Return [x, y] of the center of cell containing provided text 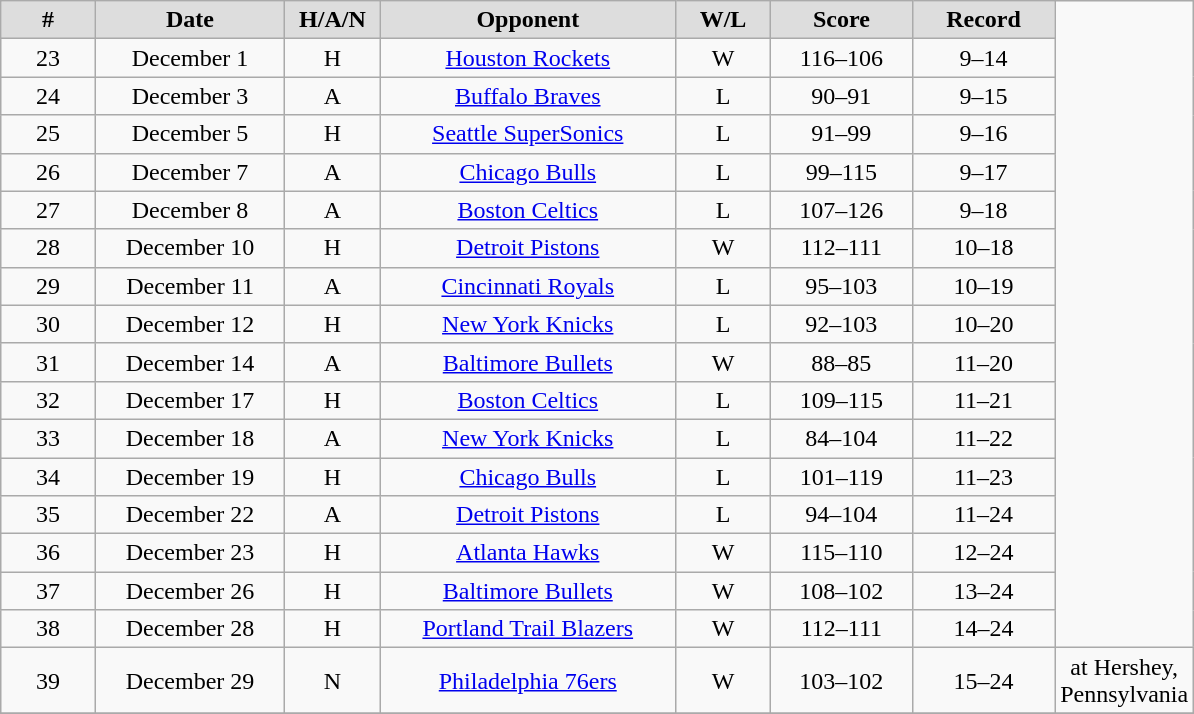
38 [48, 629]
December 23 [190, 553]
December 5 [190, 134]
94–104 [841, 515]
December 8 [190, 210]
25 [48, 134]
88–85 [841, 362]
Opponent [528, 20]
103–102 [841, 680]
N [332, 680]
9–14 [983, 58]
26 [48, 172]
# [48, 20]
31 [48, 362]
Cincinnati Royals [528, 286]
9–18 [983, 210]
90–91 [841, 96]
Date [190, 20]
11–20 [983, 362]
11–24 [983, 515]
108–102 [841, 591]
11–22 [983, 438]
December 10 [190, 248]
107–126 [841, 210]
December 11 [190, 286]
December 14 [190, 362]
9–16 [983, 134]
Houston Rockets [528, 58]
December 22 [190, 515]
116–106 [841, 58]
December 17 [190, 400]
December 18 [190, 438]
13–24 [983, 591]
101–119 [841, 477]
15–24 [983, 680]
December 29 [190, 680]
29 [48, 286]
109–115 [841, 400]
14–24 [983, 629]
11–23 [983, 477]
December 3 [190, 96]
December 12 [190, 324]
39 [48, 680]
12–24 [983, 553]
30 [48, 324]
32 [48, 400]
24 [48, 96]
99–115 [841, 172]
23 [48, 58]
at Hershey, Pennsylvania [1124, 680]
10–20 [983, 324]
36 [48, 553]
95–103 [841, 286]
11–21 [983, 400]
10–18 [983, 248]
34 [48, 477]
December 28 [190, 629]
Record [983, 20]
10–19 [983, 286]
91–99 [841, 134]
W/L [724, 20]
December 19 [190, 477]
28 [48, 248]
Seattle SuperSonics [528, 134]
37 [48, 591]
Score [841, 20]
115–110 [841, 553]
9–15 [983, 96]
Buffalo Braves [528, 96]
December 1 [190, 58]
December 26 [190, 591]
9–17 [983, 172]
33 [48, 438]
35 [48, 515]
27 [48, 210]
H/A/N [332, 20]
December 7 [190, 172]
Portland Trail Blazers [528, 629]
Atlanta Hawks [528, 553]
Philadelphia 76ers [528, 680]
84–104 [841, 438]
92–103 [841, 324]
